Identify which cell holds the provided text, then report its [x, y] central coordinate. 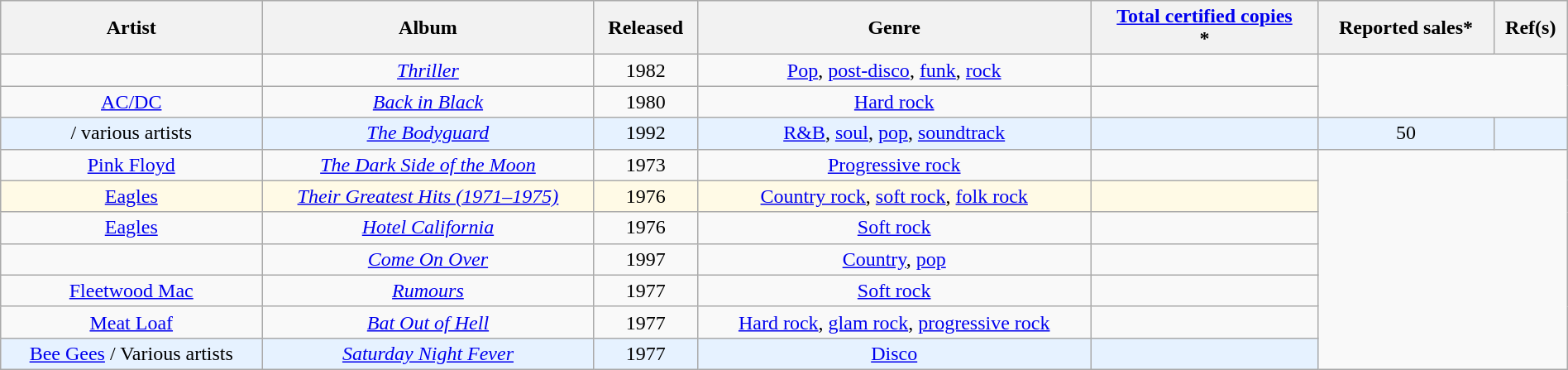
Ref(s) [1530, 28]
Fleetwood Mac [131, 291]
Hotel California [428, 228]
Artist [131, 28]
Released [645, 28]
Back in Black [428, 102]
Reported sales* [1406, 28]
R&B, soul, pop, soundtrack [894, 133]
Thriller [428, 70]
Pink Floyd [131, 165]
Come On Over [428, 259]
Their Greatest Hits (1971–1975) [428, 196]
The Dark Side of the Moon [428, 165]
Country, pop [894, 259]
Country rock, soft rock, folk rock [894, 196]
1982 [645, 70]
Hard rock, glam rock, progressive rock [894, 322]
Genre [894, 28]
Hard rock [894, 102]
Rumours [428, 291]
1997 [645, 259]
Pop, post-disco, funk, rock [894, 70]
1973 [645, 165]
Saturday Night Fever [428, 353]
Disco [894, 353]
Bee Gees / Various artists [131, 353]
Progressive rock [894, 165]
AC/DC [131, 102]
Album [428, 28]
50 [1406, 133]
1992 [645, 133]
The Bodyguard [428, 133]
Total certified copies* [1204, 28]
/ various artists [131, 133]
1980 [645, 102]
Bat Out of Hell [428, 322]
Meat Loaf [131, 322]
